Return the [x, y] coordinate for the center point of the cell that contains the specified text.  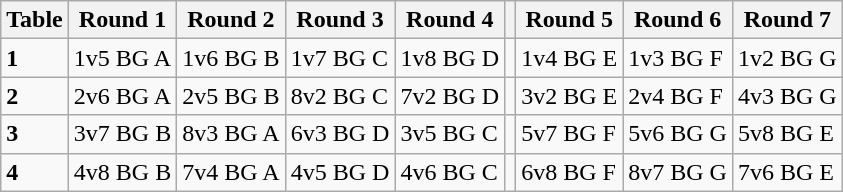
1v8 BG D [450, 58]
1v4 BG E [570, 58]
4v5 BG D [340, 172]
3v7 BG B [122, 134]
2v5 BG B [231, 96]
8v7 BG G [678, 172]
5v7 BG F [570, 134]
Round 5 [570, 20]
1v6 BG B [231, 58]
8v2 BG C [340, 96]
4v8 BG B [122, 172]
5v6 BG G [678, 134]
7v4 BG A [231, 172]
1v3 BG F [678, 58]
5v8 BG E [787, 134]
4v3 BG G [787, 96]
Round 2 [231, 20]
6v3 BG D [340, 134]
1v7 BG C [340, 58]
7v2 BG D [450, 96]
3v2 BG E [570, 96]
2 [35, 96]
2v4 BG F [678, 96]
8v3 BG A [231, 134]
4 [35, 172]
1v2 BG G [787, 58]
Round 7 [787, 20]
4v6 BG C [450, 172]
1v5 BG A [122, 58]
3v5 BG C [450, 134]
Round 3 [340, 20]
1 [35, 58]
2v6 BG A [122, 96]
Table [35, 20]
Round 1 [122, 20]
6v8 BG F [570, 172]
Round 6 [678, 20]
Round 4 [450, 20]
3 [35, 134]
7v6 BG E [787, 172]
